Search for the cell housing the specified text and yield its (x, y) center coordinate. 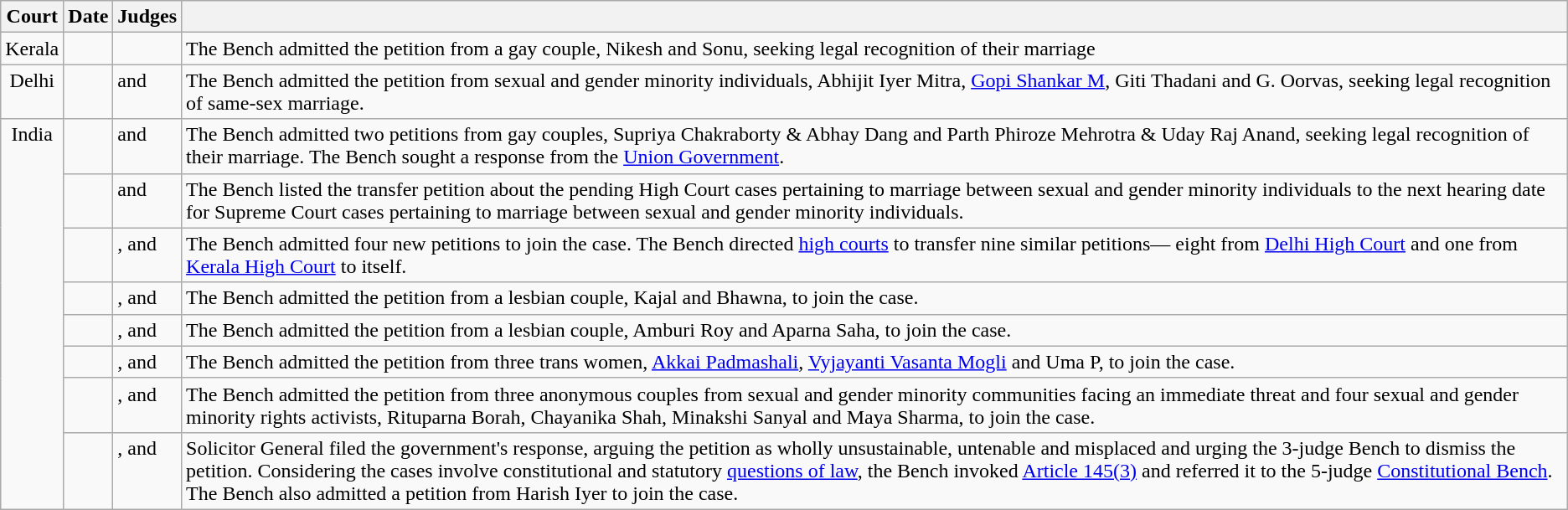
Judges (147, 17)
Kerala (32, 49)
The Bench admitted the petition from three trans women, Akkai Padmashali, Vyjayanti Vasanta Mogli and Uma P, to join the case. (874, 362)
The Bench admitted the petition from a lesbian couple, Amburi Roy and Aparna Saha, to join the case. (874, 330)
The Bench admitted the petition from a lesbian couple, Kajal and Bhawna, to join the case. (874, 298)
Court (32, 17)
India (32, 314)
Date (89, 17)
Delhi (32, 92)
The Bench admitted the petition from a gay couple, Nikesh and Sonu, seeking legal recognition of their marriage (874, 49)
